Provide the (X, Y) coordinate of the cell's center where the given text is located.  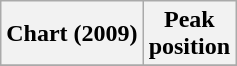
Chart (2009) (72, 34)
Peakposition (189, 34)
